Capture the cell that displays the provided text and extract its [x, y] central coordinate. 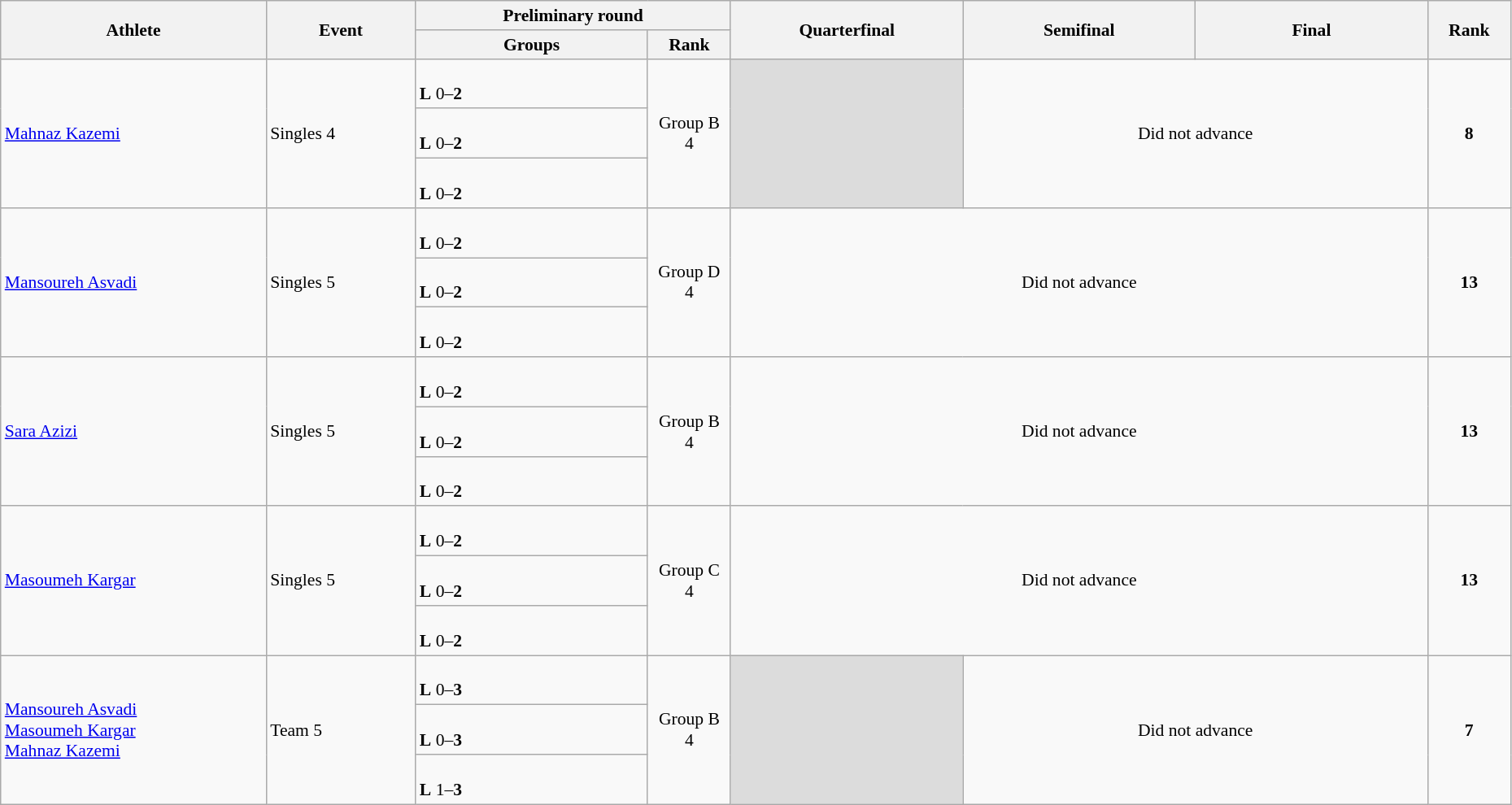
Event [341, 29]
Mansoureh AsvadiMasoumeh KargarMahnaz Kazemi [133, 730]
Semifinal [1079, 29]
Quarterfinal [847, 29]
Group D4 [689, 283]
Singles 4 [341, 133]
Sara Azizi [133, 431]
Athlete [133, 29]
Mahnaz Kazemi [133, 133]
L 1–3 [532, 779]
8 [1469, 133]
Final [1312, 29]
Groups [532, 45]
Mansoureh Asvadi [133, 283]
Group C4 [689, 581]
Masoumeh Kargar [133, 581]
Preliminary round [573, 15]
Team 5 [341, 730]
7 [1469, 730]
